From the cell containing the given text, extract its center point as (X, Y) coordinate. 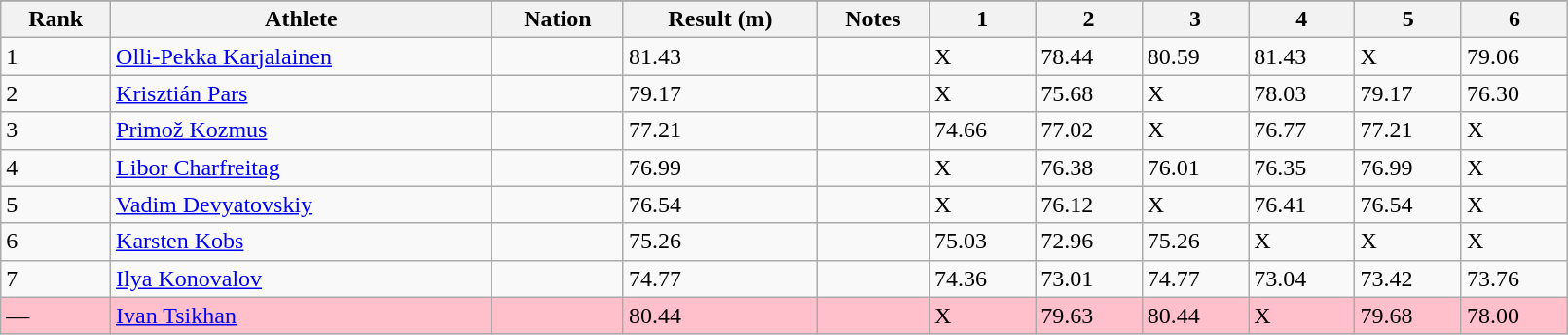
72.96 (1088, 242)
Athlete (302, 19)
76.77 (1302, 130)
75.68 (1088, 93)
78.00 (1514, 316)
76.41 (1302, 205)
Primož Kozmus (302, 130)
76.01 (1195, 167)
73.01 (1088, 279)
Karsten Kobs (302, 242)
Vadim Devyatovskiy (302, 205)
76.35 (1302, 167)
75.03 (981, 242)
Ilya Konovalov (302, 279)
76.12 (1088, 205)
Krisztián Pars (302, 93)
76.38 (1088, 167)
76.30 (1514, 93)
Result (m) (720, 19)
73.42 (1407, 279)
7 (56, 279)
74.36 (981, 279)
78.03 (1302, 93)
79.68 (1407, 316)
Nation (557, 19)
80.59 (1195, 56)
— (56, 316)
Olli-Pekka Karjalainen (302, 56)
78.44 (1088, 56)
79.06 (1514, 56)
Libor Charfreitag (302, 167)
79.63 (1088, 316)
Rank (56, 19)
Notes (872, 19)
74.66 (981, 130)
73.76 (1514, 279)
Ivan Tsikhan (302, 316)
77.02 (1088, 130)
73.04 (1302, 279)
